Identify which cell holds the provided text, then report its [x, y] central coordinate. 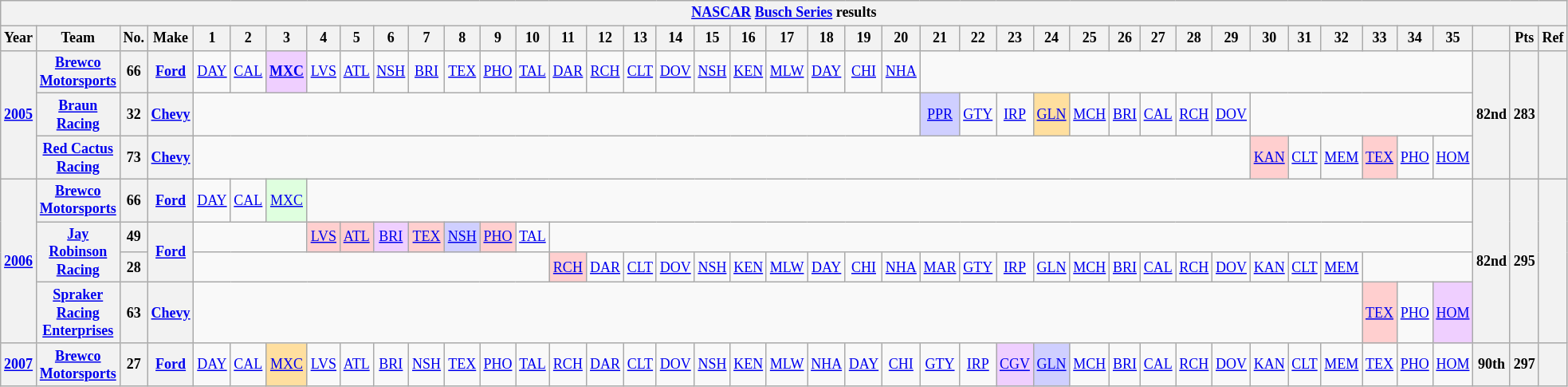
14 [675, 38]
12 [606, 38]
Jay Robinson Racing [78, 252]
PPR [940, 115]
22 [978, 38]
17 [786, 38]
30 [1269, 38]
Spraker Racing Enterprises [78, 313]
20 [902, 38]
CGV [1016, 365]
21 [940, 38]
16 [749, 38]
MAR [940, 267]
4 [324, 38]
63 [134, 313]
35 [1452, 38]
5 [356, 38]
Red Cactus Racing [78, 157]
Team [78, 38]
29 [1232, 38]
26 [1126, 38]
283 [1524, 115]
11 [568, 38]
33 [1380, 38]
31 [1304, 38]
295 [1524, 261]
3 [287, 38]
2007 [19, 365]
1 [212, 38]
18 [827, 38]
2005 [19, 115]
Pts [1524, 38]
297 [1524, 365]
Ref [1553, 38]
Make [171, 38]
9 [497, 38]
23 [1016, 38]
NASCAR Busch Series results [784, 13]
34 [1414, 38]
7 [427, 38]
19 [863, 38]
2 [249, 38]
6 [391, 38]
15 [713, 38]
73 [134, 157]
No. [134, 38]
10 [532, 38]
25 [1090, 38]
2006 [19, 261]
Year [19, 38]
8 [462, 38]
Braun Racing [78, 115]
24 [1051, 38]
49 [134, 237]
90th [1492, 365]
13 [639, 38]
